Capture the cell that displays the provided text and extract its (x, y) central coordinate. 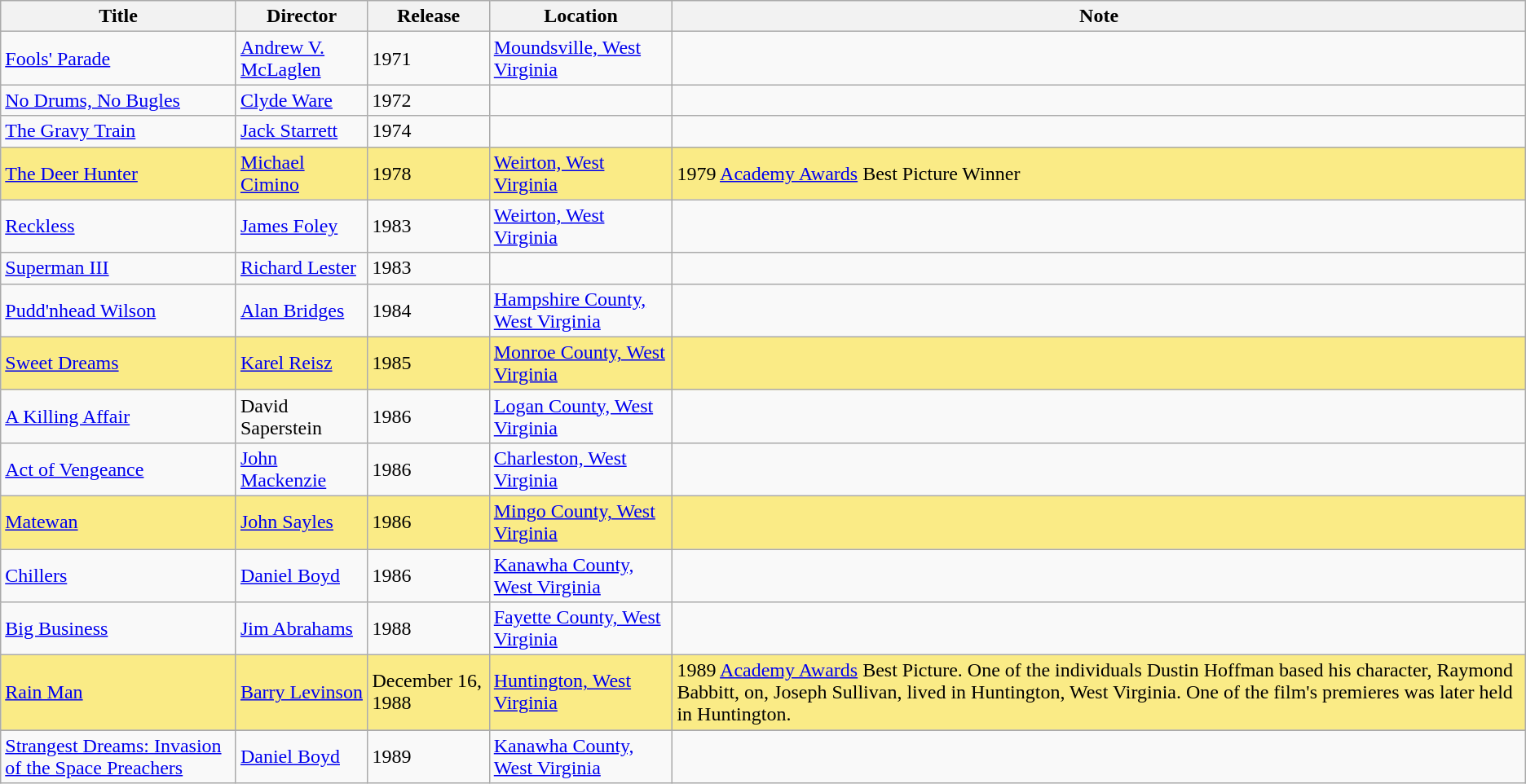
Monroe County, West Virginia (580, 363)
Act of Vengeance (119, 469)
1984 (429, 310)
Andrew V. McLaglen (302, 59)
Jim Abrahams (302, 629)
Superman III (119, 268)
Mingo County, West Virginia (580, 522)
Richard Lester (302, 268)
Note (1099, 16)
Logan County, West Virginia (580, 416)
Pudd'nhead Wilson (119, 310)
Barry Levinson (302, 693)
A Killing Affair (119, 416)
Hampshire County, West Virginia (580, 310)
Fayette County, West Virginia (580, 629)
Alan Bridges (302, 310)
Karel Reisz (302, 363)
1989 (429, 756)
1979 Academy Awards Best Picture Winner (1099, 173)
Matewan (119, 522)
No Drums, No Bugles (119, 100)
Michael Cimino (302, 173)
The Deer Hunter (119, 173)
1972 (429, 100)
The Gravy Train (119, 131)
1985 (429, 363)
Jack Starrett (302, 131)
Release (429, 16)
1971 (429, 59)
John Mackenzie (302, 469)
Reckless (119, 227)
Rain Man (119, 693)
David Saperstein (302, 416)
Sweet Dreams (119, 363)
Fools' Parade (119, 59)
Clyde Ware (302, 100)
John Sayles (302, 522)
December 16, 1988 (429, 693)
Chillers (119, 575)
Huntington, West Virginia (580, 693)
Title (119, 16)
1974 (429, 131)
1978 (429, 173)
Moundsville, West Virginia (580, 59)
Strangest Dreams: Invasion of the Space Preachers (119, 756)
Director (302, 16)
Big Business (119, 629)
James Foley (302, 227)
Location (580, 16)
1988 (429, 629)
Charleston, West Virginia (580, 469)
